Locate the cell with the specified text and output its [X, Y] center coordinate. 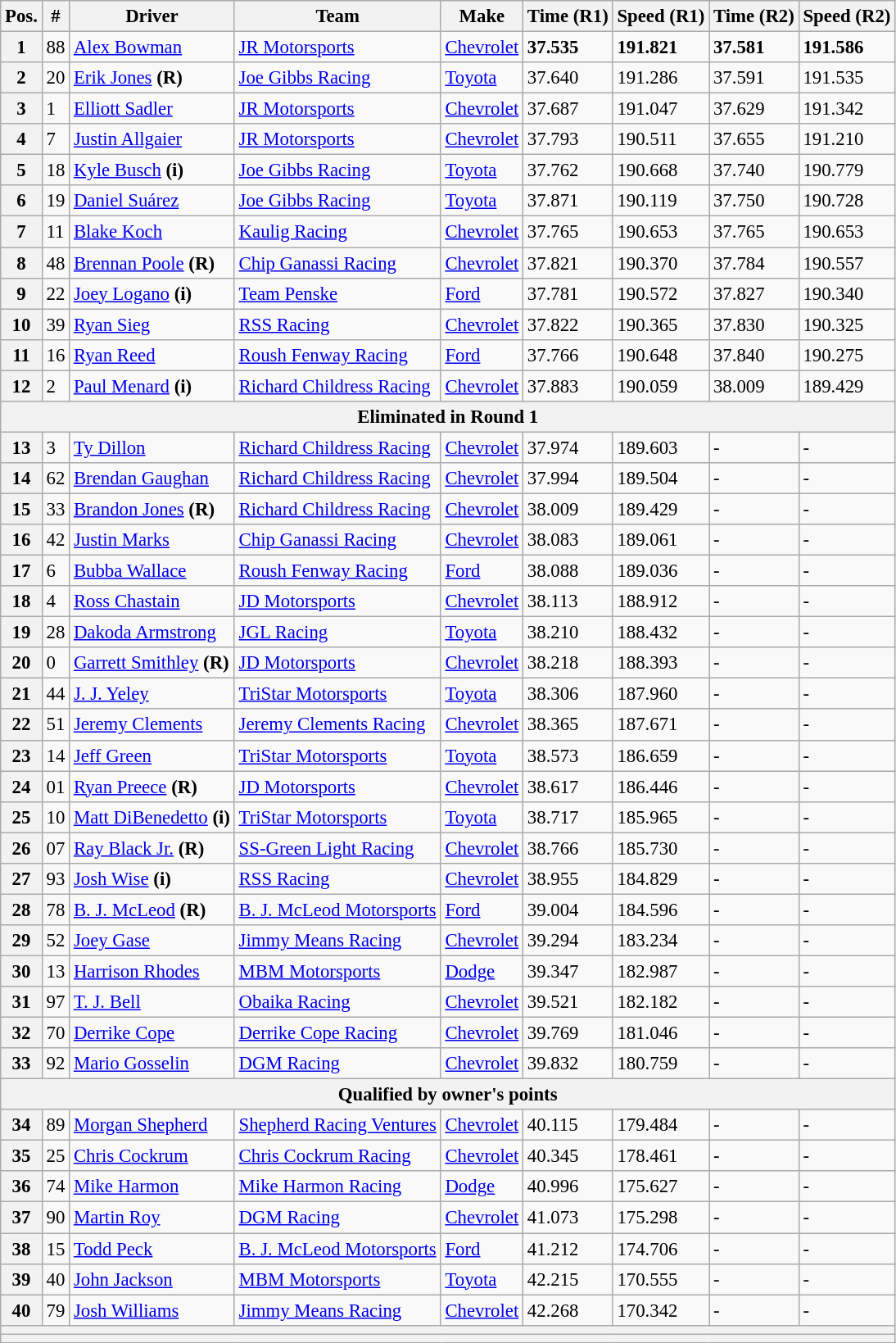
62 [56, 479]
189.061 [661, 540]
184.829 [661, 879]
Joey Gase [152, 941]
Martin Roy [152, 1218]
SS-Green Light Racing [337, 848]
37.766 [568, 355]
Shepherd Racing Ventures [337, 1125]
Ryan Reed [152, 355]
178.461 [661, 1156]
37.883 [568, 386]
39.832 [568, 1064]
Ryan Preece (R) [152, 787]
Jeremy Clements [152, 725]
Chris Cockrum Racing [337, 1156]
78 [56, 910]
37.655 [754, 139]
179.484 [661, 1125]
183.234 [661, 941]
37.822 [568, 324]
Chris Cockrum [152, 1156]
37.740 [754, 170]
Jeremy Clements Racing [337, 725]
37.871 [568, 201]
181.046 [661, 1033]
Dakoda Armstrong [152, 633]
38.088 [568, 571]
190.648 [661, 355]
187.671 [661, 725]
Ty Dillon [152, 447]
37.827 [754, 293]
40.996 [568, 1187]
John Jackson [152, 1279]
Erik Jones (R) [152, 78]
38 [21, 1249]
189.036 [661, 571]
Garrett Smithley (R) [152, 663]
0 [56, 663]
29 [21, 941]
37.840 [754, 355]
190.728 [847, 201]
175.627 [661, 1187]
37 [21, 1218]
37.629 [754, 109]
Mike Harmon Racing [337, 1187]
37.974 [568, 447]
23 [21, 755]
185.730 [661, 848]
38.083 [568, 540]
42.215 [568, 1279]
190.340 [847, 293]
88 [56, 48]
38.365 [568, 725]
39.769 [568, 1033]
Jeff Green [152, 755]
32 [21, 1033]
186.659 [661, 755]
44 [56, 694]
191.286 [661, 78]
188.912 [661, 601]
Elliott Sadler [152, 109]
190.572 [661, 293]
93 [56, 879]
38.955 [568, 879]
Daniel Suárez [152, 201]
184.596 [661, 910]
182.182 [661, 1002]
70 [56, 1033]
170.342 [661, 1310]
188.432 [661, 633]
170.555 [661, 1279]
42.268 [568, 1310]
5 [21, 170]
174.706 [661, 1249]
Mike Harmon [152, 1187]
38.573 [568, 755]
37.830 [754, 324]
Speed (R1) [661, 16]
30 [21, 971]
37.581 [754, 48]
26 [21, 848]
Joey Logano (i) [152, 293]
# [56, 16]
34 [21, 1125]
188.393 [661, 663]
Mario Gosselin [152, 1064]
Todd Peck [152, 1249]
92 [56, 1064]
41.212 [568, 1249]
Paul Menard (i) [152, 386]
39.294 [568, 941]
Morgan Shepherd [152, 1125]
Ryan Sieg [152, 324]
Pos. [21, 16]
T. J. Bell [152, 1002]
191.047 [661, 109]
Speed (R2) [847, 16]
42 [56, 540]
01 [56, 787]
185.965 [661, 817]
36 [21, 1187]
37.640 [568, 78]
37.793 [568, 139]
37.821 [568, 263]
Kyle Busch (i) [152, 170]
37.687 [568, 109]
Blake Koch [152, 232]
187.960 [661, 694]
Time (R2) [754, 16]
190.059 [661, 386]
191.535 [847, 78]
38.717 [568, 817]
21 [21, 694]
52 [56, 941]
B. J. McLeod (R) [152, 910]
Derrike Cope Racing [337, 1033]
Josh Williams [152, 1310]
Ross Chastain [152, 601]
89 [56, 1125]
35 [21, 1156]
Eliminated in Round 1 [448, 417]
Kaulig Racing [337, 232]
Time (R1) [568, 16]
Team Penske [337, 293]
24 [21, 787]
Obaika Racing [337, 1002]
190.325 [847, 324]
37.781 [568, 293]
189.504 [661, 479]
Bubba Wallace [152, 571]
07 [56, 848]
191.586 [847, 48]
186.446 [661, 787]
Harrison Rhodes [152, 971]
190.119 [661, 201]
38.617 [568, 787]
191.821 [661, 48]
190.557 [847, 263]
191.210 [847, 139]
Brandon Jones (R) [152, 509]
Team [337, 16]
39.004 [568, 910]
182.987 [661, 971]
Alex Bowman [152, 48]
17 [21, 571]
97 [56, 1002]
31 [21, 1002]
Make [482, 16]
37.784 [754, 263]
JGL Racing [337, 633]
40.115 [568, 1125]
38.766 [568, 848]
Matt DiBenedetto (i) [152, 817]
190.779 [847, 170]
Brennan Poole (R) [152, 263]
37.994 [568, 479]
175.298 [661, 1218]
38.210 [568, 633]
38.306 [568, 694]
190.365 [661, 324]
9 [21, 293]
12 [21, 386]
Justin Marks [152, 540]
38.218 [568, 663]
190.668 [661, 170]
190.275 [847, 355]
39.521 [568, 1002]
38.113 [568, 601]
190.370 [661, 263]
189.603 [661, 447]
90 [56, 1218]
Ray Black Jr. (R) [152, 848]
37.762 [568, 170]
37.535 [568, 48]
J. J. Yeley [152, 694]
40.345 [568, 1156]
48 [56, 263]
190.511 [661, 139]
27 [21, 879]
8 [21, 263]
41.073 [568, 1218]
Brendan Gaughan [152, 479]
180.759 [661, 1064]
Qualified by owner's points [448, 1095]
Derrike Cope [152, 1033]
Josh Wise (i) [152, 879]
Justin Allgaier [152, 139]
51 [56, 725]
191.342 [847, 109]
Driver [152, 16]
37.750 [754, 201]
39.347 [568, 971]
37.591 [754, 78]
79 [56, 1310]
74 [56, 1187]
